Locate the cell with the specified text and output its [x, y] center coordinate. 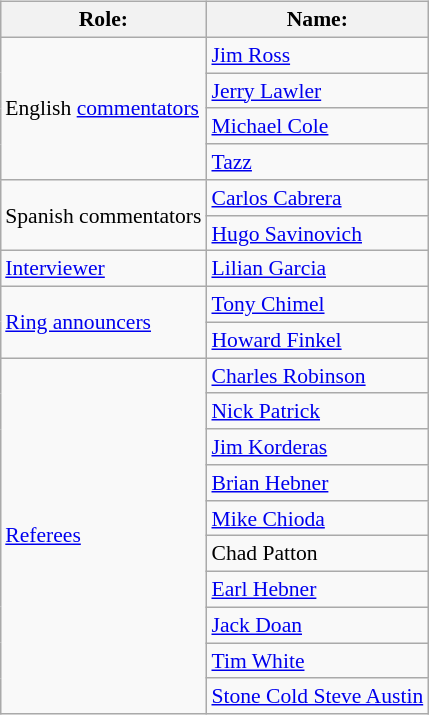
Interviewer [103, 269]
Charles Robinson [317, 376]
Ring announcers [103, 322]
Howard Finkel [317, 340]
Referees [103, 536]
Michael Cole [317, 126]
Tim White [317, 661]
Jim Korderas [317, 447]
Jerry Lawler [317, 91]
Stone Cold Steve Austin [317, 696]
Hugo Savinovich [317, 233]
Brian Hebner [317, 483]
Earl Hebner [317, 590]
Lilian Garcia [317, 269]
Carlos Cabrera [317, 198]
English commentators [103, 108]
Chad Patton [317, 554]
Jack Doan [317, 625]
Nick Patrick [317, 411]
Role: [103, 20]
Jim Ross [317, 55]
Name: [317, 20]
Tony Chimel [317, 305]
Spanish commentators [103, 216]
Mike Chioda [317, 518]
Tazz [317, 162]
